From the cell containing the given text, extract its center point as [x, y] coordinate. 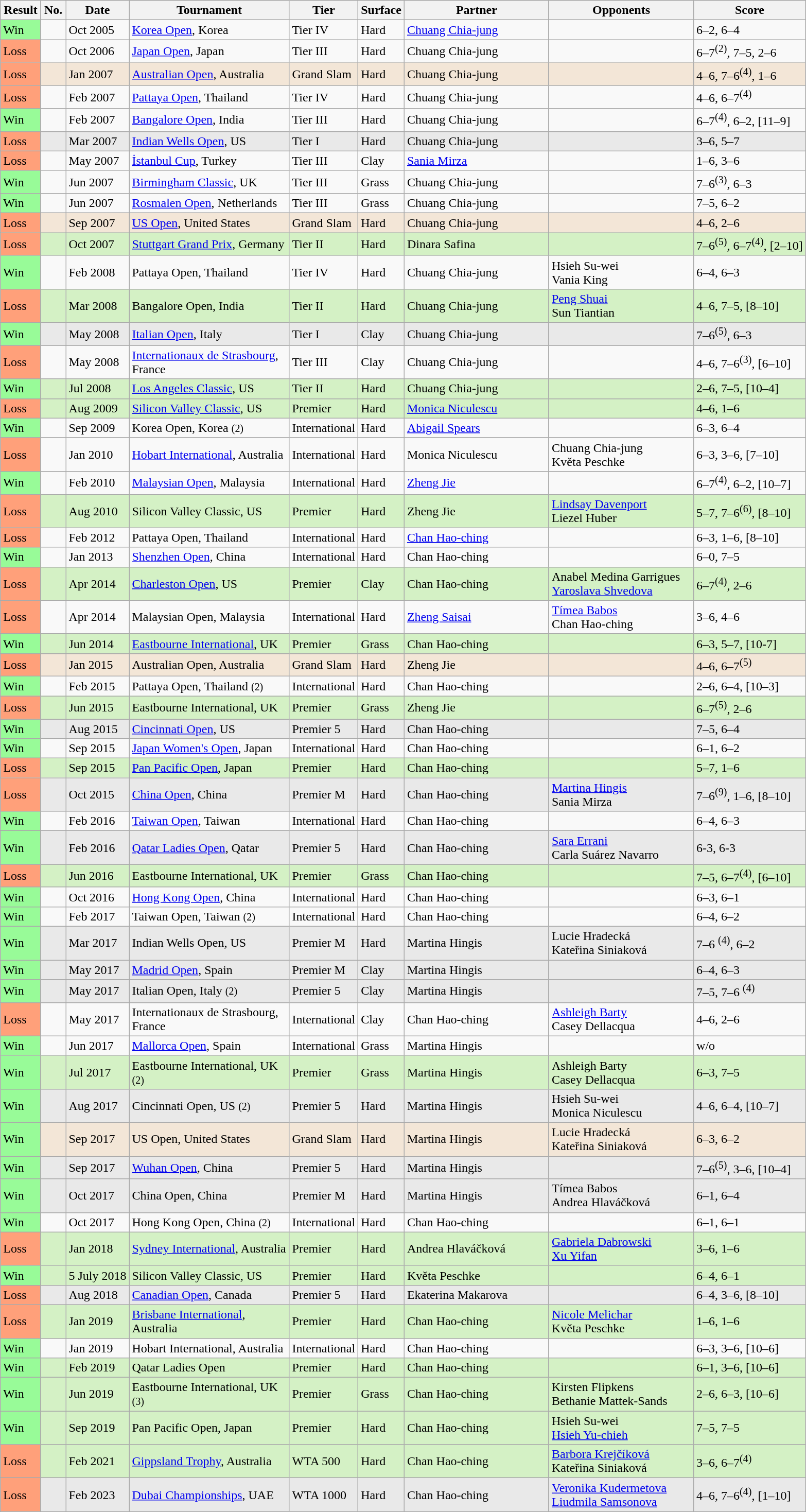
Qatar Ladies Open [209, 1368]
May 2007 [98, 161]
Qatar Ladies Open, Qatar [209, 847]
Mar 2007 [98, 141]
6–4, 3–6, [8–10] [750, 1295]
Surface [381, 10]
Peng Shuai Sun Tiantian [621, 306]
2–6, 7–5, [10–4] [750, 389]
7–5, 6–7(4), [6–10] [750, 876]
Veronika Kudermetova Liudmila Samsonova [621, 1495]
5–7, 1–6 [750, 768]
3–6, 6–7(4) [750, 1461]
Rosmalen Open, Netherlands [209, 203]
7–5, 7–6 (4) [750, 992]
Hsieh Su-wei Monica Niculescu [621, 1106]
Dinara Safina [477, 244]
Jan 2018 [98, 1249]
Feb 2008 [98, 272]
4–6, 6–7(5) [750, 665]
Feb 2019 [98, 1368]
WTA 500 [324, 1461]
Korea Open, Korea [209, 30]
Ekaterina Makarova [477, 1295]
3–6, 1–6 [750, 1249]
6–7(5), 2–6 [750, 707]
7–6(5), 3–6, [10–4] [750, 1168]
Lindsay Davenport Liezel Huber [621, 511]
7–5, 7–5 [750, 1428]
Feb 2017 [98, 917]
Aug 2017 [98, 1106]
6–1, 3–6, [10–6] [750, 1368]
6-3, 6-3 [750, 847]
Mallorca Open, Spain [209, 1046]
3–6, 5–7 [750, 141]
7–6(9), 1–6, [8–10] [750, 795]
3–6, 4–6 [750, 617]
Nicole Melichar Květa Peschke [621, 1321]
Charleston Open, US [209, 584]
Tier [324, 10]
Tímea Babos Andrea Hlaváčková [621, 1195]
Hsieh Su-wei Vania King [621, 272]
Feb 2021 [98, 1461]
1–6, 1–6 [750, 1321]
6–3, 6–1 [750, 897]
Aug 2015 [98, 729]
Jun 2015 [98, 707]
7–6(5), 6–7(4), [2–10] [750, 244]
6–7(4), 2–6 [750, 584]
6–3, 3–6, [10–6] [750, 1348]
Barbora Krejčíková Kateřina Siniaková [621, 1461]
Eastbourne International, UK (3) [209, 1394]
Feb 2010 [98, 483]
Jun 2014 [98, 644]
Score [750, 10]
5 July 2018 [98, 1275]
6–1, 6–2 [750, 749]
Sydney International, Australia [209, 1249]
7–6(5), 6–3 [750, 335]
7–6(3), 6–3 [750, 182]
2–6, 6–4, [10–3] [750, 686]
6–7(4), 6–2, [10–7] [750, 483]
Martina Hingis Sania Mirza [621, 795]
Cincinnati Open, US [209, 729]
Italian Open, Italy (2) [209, 992]
Sep 2009 [98, 428]
2–6, 6–3, [10–6] [750, 1394]
6–3, 3–6, [7–10] [750, 454]
Aug 2010 [98, 511]
6–0, 7–5 [750, 557]
Jan 2015 [98, 665]
Aug 2018 [98, 1295]
Sara Errani Carla Suárez Navarro [621, 847]
Jun 2019 [98, 1394]
Aug 2009 [98, 408]
Hsieh Su-wei Hsieh Yu-chieh [621, 1428]
4–6, 7–6(3), [6–10] [750, 362]
Result [21, 10]
Gippsland Trophy, Australia [209, 1461]
Canadian Open, Canada [209, 1295]
6–3, 5–7, [10-7] [750, 644]
4–6, 7–6(4), [1–10] [750, 1495]
6–1, 6–1 [750, 1222]
5–7, 7–6(6), [8–10] [750, 511]
4–6, 7–5, [8–10] [750, 306]
Feb 2015 [98, 686]
6–7(4), 6–2, [11–9] [750, 120]
Italian Open, Italy [209, 335]
Abigail Spears [477, 428]
Anabel Medina Garrigues Yaroslava Shvedova [621, 584]
Japan Women's Open, Japan [209, 749]
Korea Open, Korea (2) [209, 428]
Jan 2010 [98, 454]
6–3, 7–5 [750, 1072]
Oct 2015 [98, 795]
Japan Open, Japan [209, 51]
7–5, 6–4 [750, 729]
Chuang Chia-jung Květa Peschke [621, 454]
6–2, 6–4 [750, 30]
Madrid Open, Spain [209, 970]
Mar 2017 [98, 943]
Oct 2007 [98, 244]
Oct 2005 [98, 30]
Los Angeles Classic, US [209, 389]
6–3, 6–2 [750, 1140]
6–4, 6–1 [750, 1275]
Andrea Hlaváčková [477, 1249]
Zheng Saisai [477, 617]
6–3, 1–6, [8–10] [750, 537]
Jun 2017 [98, 1046]
4–6, 7–6(4), 1–6 [750, 74]
4–6, 6–4, [10–7] [750, 1106]
Taiwan Open, Taiwan [209, 821]
Sep 2019 [98, 1428]
İstanbul Cup, Turkey [209, 161]
Jan 2007 [98, 74]
Tímea Babos Chan Hao-ching [621, 617]
4–6, 6–7(4) [750, 97]
Date [98, 10]
Mar 2008 [98, 306]
w/o [750, 1046]
Stuttgart Grand Prix, Germany [209, 244]
Gabriela Dabrowski Xu Yifan [621, 1249]
Opponents [621, 10]
7–6 (4), 6–2 [750, 943]
Oct 2006 [98, 51]
7–5, 6–2 [750, 203]
6–3, 6–4 [750, 428]
Hong Kong Open, China [209, 897]
WTA 1000 [324, 1495]
Květa Peschke [477, 1275]
Jul 2008 [98, 389]
6–4, 6–2 [750, 917]
6–7(2), 7–5, 2–6 [750, 51]
No. [54, 10]
Taiwan Open, Taiwan (2) [209, 917]
Jan 2013 [98, 557]
Oct 2016 [98, 897]
1–6, 3–6 [750, 161]
Sania Mirza [477, 161]
Feb 2012 [98, 537]
4–6, 1–6 [750, 408]
Dubai Championships, UAE [209, 1495]
Wuhan Open, China [209, 1168]
Cincinnati Open, US (2) [209, 1106]
Partner [477, 10]
Jul 2017 [98, 1072]
Shenzhen Open, China [209, 557]
Eastbourne International, UK (2) [209, 1072]
Pattaya Open, Thailand (2) [209, 686]
Hong Kong Open, China (2) [209, 1222]
6–1, 6–4 [750, 1195]
Feb 2023 [98, 1495]
Kirsten Flipkens Bethanie Mattek-Sands [621, 1394]
Sep 2007 [98, 223]
Birmingham Classic, UK [209, 182]
Brisbane International, Australia [209, 1321]
Tournament [209, 10]
Jun 2016 [98, 876]
